Find where the given text appears and provide that cell's center as [x, y] coordinate. 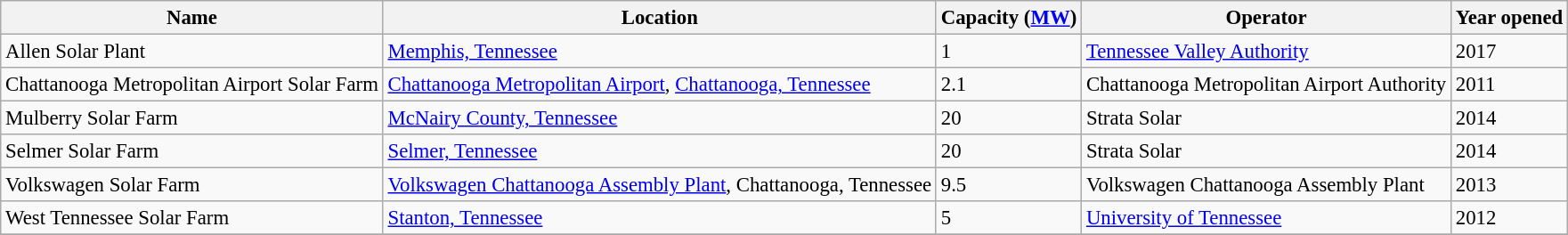
2.1 [1008, 85]
Operator [1266, 18]
Allen Solar Plant [192, 52]
Memphis, Tennessee [659, 52]
9.5 [1008, 185]
Name [192, 18]
Volkswagen Chattanooga Assembly Plant [1266, 185]
Chattanooga Metropolitan Airport Authority [1266, 85]
Location [659, 18]
2012 [1508, 218]
Selmer Solar Farm [192, 151]
University of Tennessee [1266, 218]
Tennessee Valley Authority [1266, 52]
Selmer, Tennessee [659, 151]
McNairy County, Tennessee [659, 118]
1 [1008, 52]
Capacity (MW) [1008, 18]
Volkswagen Solar Farm [192, 185]
Stanton, Tennessee [659, 218]
2017 [1508, 52]
Chattanooga Metropolitan Airport Solar Farm [192, 85]
Chattanooga Metropolitan Airport, Chattanooga, Tennessee [659, 85]
2013 [1508, 185]
Volkswagen Chattanooga Assembly Plant, Chattanooga, Tennessee [659, 185]
West Tennessee Solar Farm [192, 218]
Mulberry Solar Farm [192, 118]
2011 [1508, 85]
5 [1008, 218]
Year opened [1508, 18]
